Provide the [x, y] coordinate of the cell's center where the given text is located.  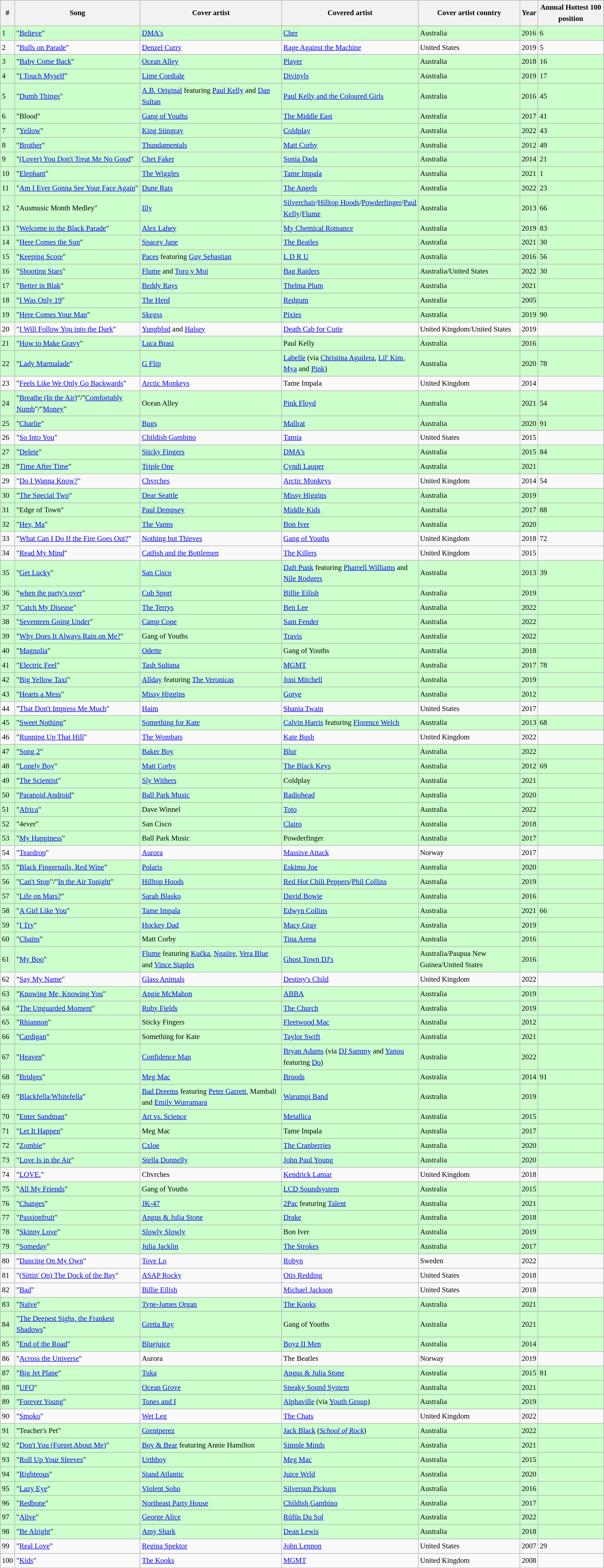
2Pac featuring Talent [350, 1204]
"Song 2" [77, 752]
Stand Atlantic [211, 1474]
37 [8, 608]
"Feels Like We Only Go Backwards" [77, 383]
"Big Jet Plane" [77, 1373]
26 [8, 438]
"Alive" [77, 1517]
Taylor Swift [350, 1037]
"Forever Young" [77, 1402]
"Righteous" [77, 1474]
Ghost Town DJ's [350, 959]
John Paul Young [350, 1160]
12 [8, 208]
"Here Comes the Sun" [77, 243]
25 [8, 423]
ASAP Rocky [211, 1276]
76 [8, 1204]
36 [8, 593]
98 [8, 1532]
My Chemical Romance [350, 228]
Travis [350, 637]
"Am I Ever Gonna See Your Face Again" [77, 188]
87 [8, 1373]
"Ausmusic Month Medley" [77, 208]
Boyz II Men [350, 1344]
ABBA [350, 994]
100 [8, 1561]
Denzel Curry [211, 48]
24 [8, 403]
"when the party's over" [77, 593]
Annual Hottest 100 position [570, 13]
51 [8, 809]
"Lonely Boy" [77, 766]
"4ever" [77, 824]
"Better in Blak" [77, 286]
Metallica [350, 1117]
"(Lover) You Don't Treat Me No Good" [77, 159]
38 [8, 622]
Gretta Ray [211, 1324]
"Bridges" [77, 1077]
Sly Withers [211, 781]
13 [8, 228]
"Don't You (Forget About Me)" [77, 1445]
Cher [350, 33]
King Stingray [211, 131]
"Smoko" [77, 1416]
59 [8, 925]
Divinyls [350, 76]
Alphaville (via Youth Group) [350, 1402]
"What Can I Do If the Fire Goes Out?" [77, 539]
Ben Lee [350, 608]
73 [8, 1160]
LCD Soundsystem [350, 1189]
"I Touch Myself" [77, 76]
Slowly Slowly [211, 1232]
Paces featuring Guy Sebastian [211, 257]
Otis Redding [350, 1276]
"Bad" [77, 1290]
96 [8, 1503]
The Vanns [211, 524]
"Running Up That Hill" [77, 737]
Year [529, 13]
The Wiggles [211, 174]
94 [8, 1474]
"Bulls on Parade" [77, 48]
Dave Winnel [211, 809]
"Changes" [77, 1204]
40 [8, 651]
"Teacher's Pet" [77, 1431]
9 [8, 159]
"Be Alright" [77, 1532]
Paul Kelly [350, 343]
JK-47 [211, 1204]
"Naïve" [77, 1304]
"Electric Feel" [77, 665]
Kate Bush [350, 737]
Middle Kids [350, 510]
Rage Against the Machine [350, 48]
Joni Mitchell [350, 680]
Dean Lewis [350, 1532]
Simple Minds [350, 1445]
Cyndi Lauper [350, 467]
Confidence Man [211, 1057]
"Cardigan" [77, 1037]
"Welcome to the Black Parade" [77, 228]
Spacey Jane [211, 243]
"Lady Marmalade" [77, 363]
Hilltop Hoods [211, 881]
2005 [529, 300]
Sneaky Sound System [350, 1387]
Bluejuice [211, 1344]
34 [8, 553]
Alex Lahey [211, 228]
32 [8, 524]
"Enter Sandman" [77, 1117]
"I Was Only 19" [77, 300]
The Cranberries [350, 1146]
"End of the Road" [77, 1344]
"Blood" [77, 116]
50 [8, 795]
Jack Black (School of Rock) [350, 1431]
Thundamentals [211, 145]
"Chains" [77, 939]
"The Unguarded Moment" [77, 1008]
27 [8, 452]
Northeast Party House [211, 1503]
"Knowing Me, Knowing You" [77, 994]
"Get Lucky" [77, 573]
"LOVE." [77, 1175]
"Why Does It Always Rain on Me?" [77, 637]
65 [8, 1023]
"Hearts a Mess" [77, 694]
Rüfüs Du Sol [350, 1517]
Bag Raiders [350, 271]
20 [8, 329]
Cub Sport [211, 593]
Grentperez [211, 1431]
Pink Floyd [350, 403]
67 [8, 1057]
Bad Dreems featuring Peter Garrett, Mambali and Emily Wurramara [211, 1097]
Haim [211, 709]
10 [8, 174]
Nothing but Thieves [211, 539]
2007 [529, 1546]
Clairo [350, 824]
22 [8, 363]
"Paranoid Android" [77, 795]
"Breathe (In the Air)"/"Comfortably Numb"/"Money" [77, 403]
Art vs. Science [211, 1117]
Player [350, 62]
"Someday" [77, 1247]
"Across the Universe" [77, 1359]
Dear Seattle [211, 495]
47 [8, 752]
Polaris [211, 867]
"Can't Stop"/"In the Air Tonight" [77, 881]
"Time After Time" [77, 467]
71 [8, 1131]
31 [8, 510]
48 [8, 766]
Silverchair/Hilltop Hoods/Powderfinger/Paul Kelly/Flume [350, 208]
52 [8, 824]
Tamia [350, 438]
Daft Punk featuring Pharrell Williams and Nile Rodgers [350, 573]
Song [77, 13]
79 [8, 1247]
Boy & Bear featuring Annie Hamilton [211, 1445]
14 [8, 243]
Cover artist [211, 13]
62 [8, 979]
Tash Sultana [211, 665]
"Brother" [77, 145]
"Blackfella/Whitefella" [77, 1097]
Australia/United States [469, 271]
Thelma Plum [350, 286]
74 [8, 1175]
Eskimo Joe [350, 867]
Michael Jackson [350, 1290]
The Chats [350, 1416]
Blur [350, 752]
Tyne-James Organ [211, 1304]
The Herd [211, 300]
Beddy Rays [211, 286]
3 [8, 62]
"Lazy Eye" [77, 1488]
Calvin Harris featuring Florence Welch [350, 723]
"Kids" [77, 1561]
Glass Animals [211, 979]
Powderfinger [350, 838]
Odette [211, 651]
George Alice [211, 1517]
"Life on Mars?" [77, 896]
Ocean Grove [211, 1387]
"I Try" [77, 925]
82 [8, 1290]
53 [8, 838]
Sam Fender [350, 622]
"Yellow" [77, 131]
"My Happiness" [77, 838]
92 [8, 1445]
"Black Fingernails, Red Wine" [77, 867]
28 [8, 467]
Toto [350, 809]
The Angels [350, 188]
"Edge of Town" [77, 510]
Paul Dempsey [211, 510]
"Sweet Nothing" [77, 723]
David Bowie [350, 896]
"Africa" [77, 809]
Massive Attack [350, 853]
7 [8, 131]
"Rhiannon" [77, 1023]
A.B. Original featuring Paul Kelly and Dan Sultan [211, 96]
The Terrys [211, 608]
"Redbone" [77, 1503]
Skegss [211, 315]
Cover artist country [469, 13]
Baker Boy [211, 752]
35 [8, 573]
Radiohead [350, 795]
"Say My Name" [77, 979]
Robyn [350, 1261]
Kendrick Lamar [350, 1175]
"Shooting Stars" [77, 271]
99 [8, 1546]
"Hey, Ma" [77, 524]
Tina Arena [350, 939]
Triple One [211, 467]
Urthboy [211, 1459]
John Lennon [350, 1546]
Chet Faker [211, 159]
Covered artist [350, 13]
93 [8, 1459]
Sarah Blasko [211, 896]
42 [8, 680]
18 [8, 300]
Sweden [469, 1261]
Hockey Dad [211, 925]
L D R U [350, 257]
77 [8, 1218]
Wet Leg [211, 1416]
44 [8, 709]
Death Cab for Cutie [350, 329]
Paul Kelly and the Coloured Girls [350, 96]
Violent Soho [211, 1488]
Drake [350, 1218]
57 [8, 896]
60 [8, 939]
19 [8, 315]
Yungblud and Halsey [211, 329]
Gotye [350, 694]
"Skinny Love" [77, 1232]
Illy [211, 208]
Allday featuring The Veronicas [211, 680]
86 [8, 1359]
15 [8, 257]
"That Don't Impress Me Much" [77, 709]
Lime Cordiale [211, 76]
85 [8, 1344]
Redgum [350, 300]
Luca Brasi [211, 343]
"Teardrop" [77, 853]
"Delete" [77, 452]
"Big Yellow Taxi" [77, 680]
Labelle (via Christina Aguilera, Lil' Kim, Mya and Pink) [350, 363]
80 [8, 1261]
"My Boo" [77, 959]
89 [8, 1402]
"Elephant" [77, 174]
Australia/Paupua New Guinea/United States [469, 959]
8 [8, 145]
95 [8, 1488]
75 [8, 1189]
"Heaven" [77, 1057]
The Middle East [350, 116]
"Real Love" [77, 1546]
Flume and Toro y Moi [211, 271]
2008 [529, 1561]
The Strokes [350, 1247]
"How to Make Gravy" [77, 343]
"Do I Wanna Know?" [77, 481]
"Keeping Score" [77, 257]
Camp Cope [211, 622]
"Here Comes Your Man" [77, 315]
Shania Twain [350, 709]
The Killers [350, 553]
"I Will Follow You into the Dark" [77, 329]
"Baby Come Back" [77, 62]
Tove Lo [211, 1261]
Destiny's Child [350, 979]
97 [8, 1517]
Sonia Dada [350, 159]
Ruby Fields [211, 1008]
Red Hot Chili Peppers/Phil Collins [350, 881]
Dune Rats [211, 188]
33 [8, 539]
"All My Friends" [77, 1189]
Cxloe [211, 1146]
"Charlie" [77, 423]
"Seventeen Going Under" [77, 622]
"Catch My Disease" [77, 608]
Bryan Adams (via DJ Sammy and Yanou featuring Do) [350, 1057]
"The Deepest Sighs, the Frankest Shadows" [77, 1324]
61 [8, 959]
"Roll Up Your Sleeves" [77, 1459]
Flume featuring Kučka, Ngaiire, Vera Blue and Vince Staples [211, 959]
Warumpi Band [350, 1097]
55 [8, 867]
"Dancing On My Own" [77, 1261]
# [8, 13]
Angie McMahon [211, 994]
United Kingdom/United States [469, 329]
The Wombats [211, 737]
11 [8, 188]
Edwyn Collins [350, 910]
"Zombie" [77, 1146]
The Church [350, 1008]
Silversun Pickups [350, 1488]
"A Girl Like You" [77, 910]
"Love Is in the Air" [77, 1160]
Pixies [350, 315]
4 [8, 76]
Amy Shark [211, 1532]
63 [8, 994]
"Dumb Things" [77, 96]
G Flip [211, 363]
Stella Donnelly [211, 1160]
"Read My Mind" [77, 553]
Bugs [211, 423]
Catfish and the Bottlemen [211, 553]
"Believe" [77, 33]
Mallrat [350, 423]
Tuka [211, 1373]
"Let It Happen" [77, 1131]
58 [8, 910]
Regina Spektor [211, 1546]
Fleetwood Mac [350, 1023]
"Magnolia" [77, 651]
"The Special Two" [77, 495]
"The Scientist" [77, 781]
Macy Gray [350, 925]
"So Into You" [77, 438]
46 [8, 737]
Julia Jacklin [211, 1247]
64 [8, 1008]
The Black Keys [350, 766]
Tones and I [211, 1402]
Broods [350, 1077]
"(Sittin' On) The Dock of the Bay" [77, 1276]
"UFO" [77, 1387]
70 [8, 1117]
Juice Wrld [350, 1474]
2 [8, 48]
"Passionfruit" [77, 1218]
